Provide the (x, y) coordinate of the cell's center where the given text is located.  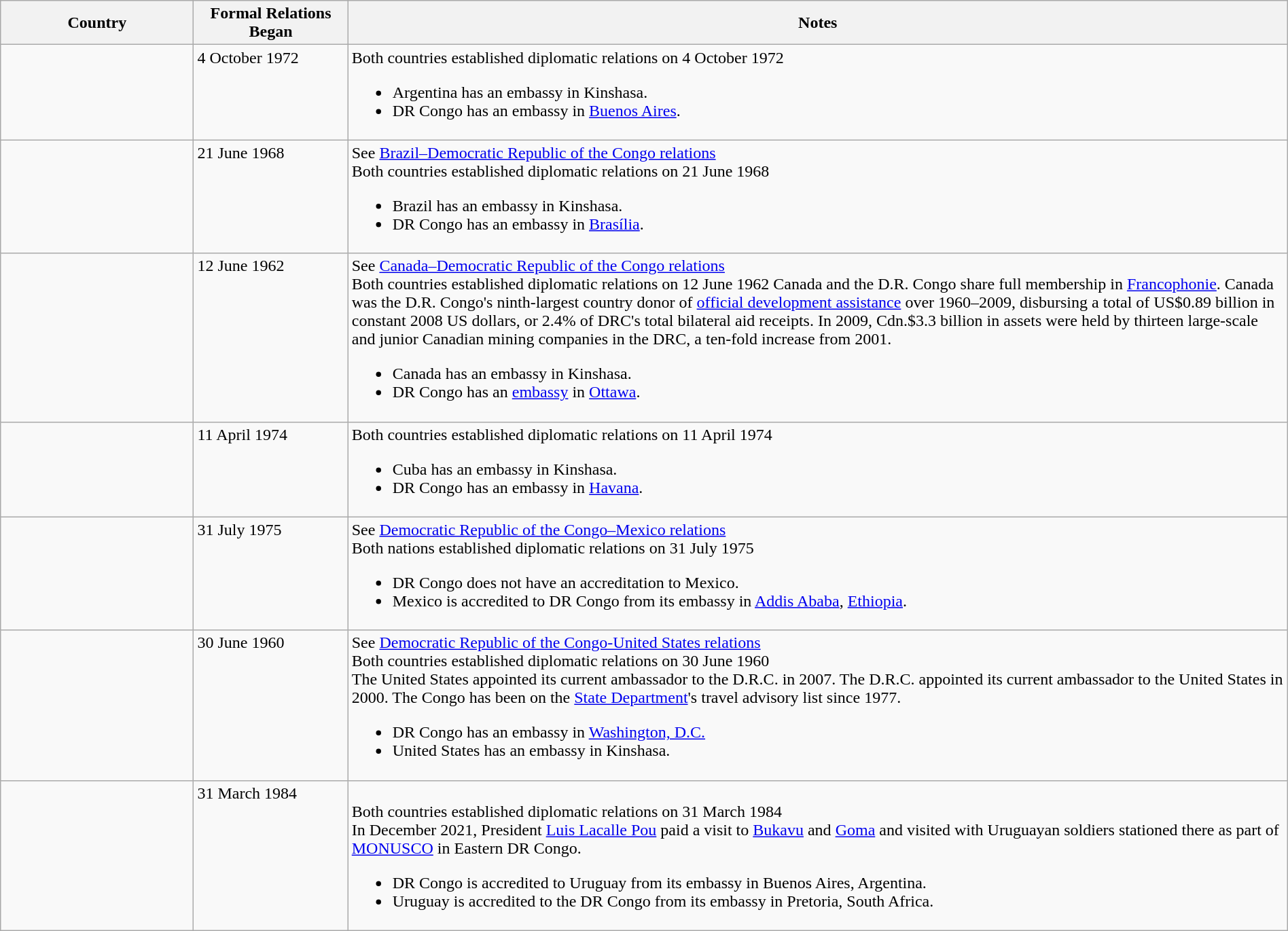
Formal Relations Began (270, 23)
Both countries established diplomatic relations on 11 April 1974Cuba has an embassy in Kinshasa.DR Congo has an embassy in Havana. (818, 469)
4 October 1972 (270, 92)
30 June 1960 (270, 705)
12 June 1962 (270, 337)
Both countries established diplomatic relations on 4 October 1972Argentina has an embassy in Kinshasa.DR Congo has an embassy in Buenos Aires. (818, 92)
31 March 1984 (270, 856)
11 April 1974 (270, 469)
Notes (818, 23)
31 July 1975 (270, 573)
Country (97, 23)
21 June 1968 (270, 197)
